For the text-containing cell, return its midpoint in (X, Y) coordinate format. 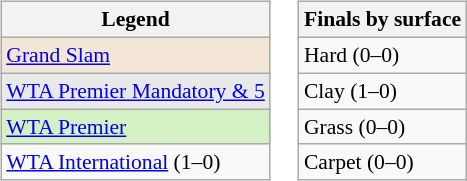
Clay (1–0) (382, 91)
WTA Premier (136, 127)
WTA Premier Mandatory & 5 (136, 91)
Legend (136, 20)
WTA International (1–0) (136, 162)
Hard (0–0) (382, 55)
Grass (0–0) (382, 127)
Finals by surface (382, 20)
Grand Slam (136, 55)
Carpet (0–0) (382, 162)
